Identify which cell holds the provided text, then report its [x, y] central coordinate. 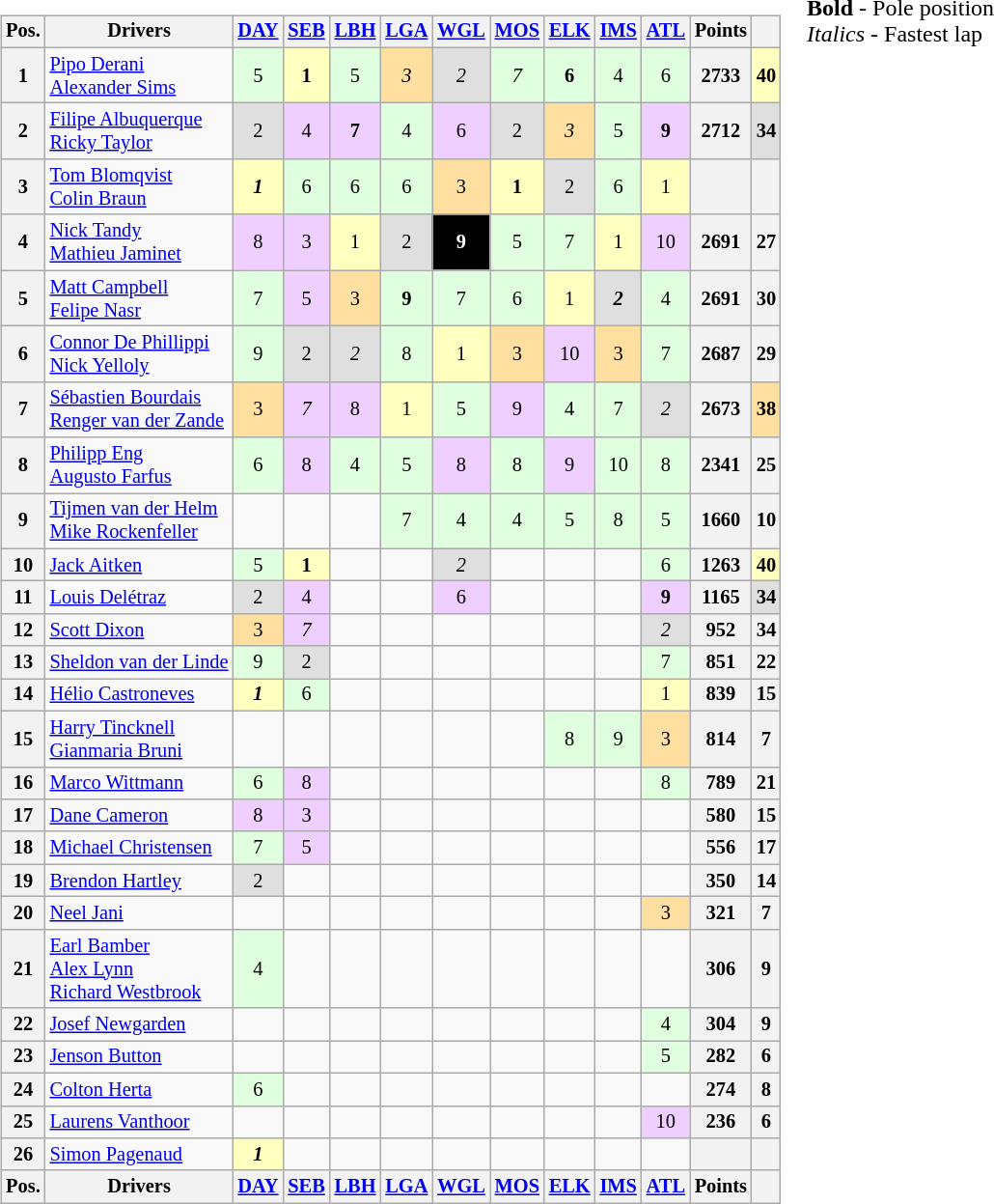
Marco Wittmann [139, 783]
Laurens Vanthoor [139, 1122]
19 [23, 881]
789 [721, 783]
Connor De Phillippi Nick Yelloly [139, 354]
2733 [721, 75]
580 [721, 816]
952 [721, 630]
18 [23, 848]
282 [721, 1057]
30 [766, 298]
Brendon Hartley [139, 881]
839 [721, 695]
Matt Campbell Felipe Nasr [139, 298]
1660 [721, 521]
Michael Christensen [139, 848]
321 [721, 913]
12 [23, 630]
2687 [721, 354]
814 [721, 739]
Filipe Albuquerque Ricky Taylor [139, 131]
Hélio Castroneves [139, 695]
2341 [721, 465]
Nick Tandy Mathieu Jaminet [139, 242]
26 [23, 1155]
Tom Blomqvist Colin Braun [139, 187]
24 [23, 1089]
1165 [721, 598]
Colton Herta [139, 1089]
Dane Cameron [139, 816]
11 [23, 598]
Simon Pagenaud [139, 1155]
13 [23, 662]
Neel Jani [139, 913]
Sheldon van der Linde [139, 662]
Jenson Button [139, 1057]
29 [766, 354]
23 [23, 1057]
274 [721, 1089]
38 [766, 409]
27 [766, 242]
16 [23, 783]
Louis Delétraz [139, 598]
Harry Tincknell Gianmaria Bruni [139, 739]
2712 [721, 131]
1263 [721, 565]
Scott Dixon [139, 630]
Josef Newgarden [139, 1024]
Jack Aitken [139, 565]
350 [721, 881]
306 [721, 968]
Philipp Eng Augusto Farfus [139, 465]
Earl Bamber Alex Lynn Richard Westbrook [139, 968]
Tijmen van der Helm Mike Rockenfeller [139, 521]
304 [721, 1024]
556 [721, 848]
Pipo Derani Alexander Sims [139, 75]
2673 [721, 409]
20 [23, 913]
Sébastien Bourdais Renger van der Zande [139, 409]
851 [721, 662]
236 [721, 1122]
